Return (X, Y) of the center of cell containing provided text 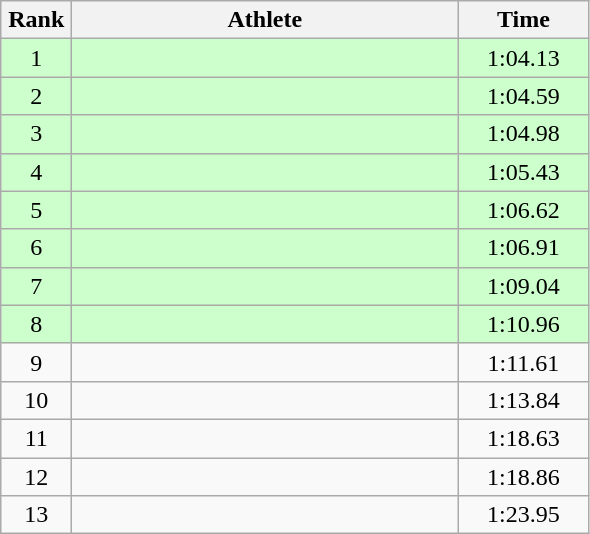
1:10.96 (524, 324)
10 (36, 400)
1:09.04 (524, 286)
1 (36, 58)
1:04.59 (524, 96)
1:06.91 (524, 248)
7 (36, 286)
1:06.62 (524, 210)
Athlete (265, 20)
1:11.61 (524, 362)
1:04.13 (524, 58)
11 (36, 438)
2 (36, 96)
1:05.43 (524, 172)
6 (36, 248)
Time (524, 20)
1:13.84 (524, 400)
Rank (36, 20)
12 (36, 477)
5 (36, 210)
9 (36, 362)
1:18.63 (524, 438)
3 (36, 134)
8 (36, 324)
4 (36, 172)
13 (36, 515)
1:04.98 (524, 134)
1:18.86 (524, 477)
1:23.95 (524, 515)
